Determine the (x, y) coordinate at the center of the cell enclosing the given text.  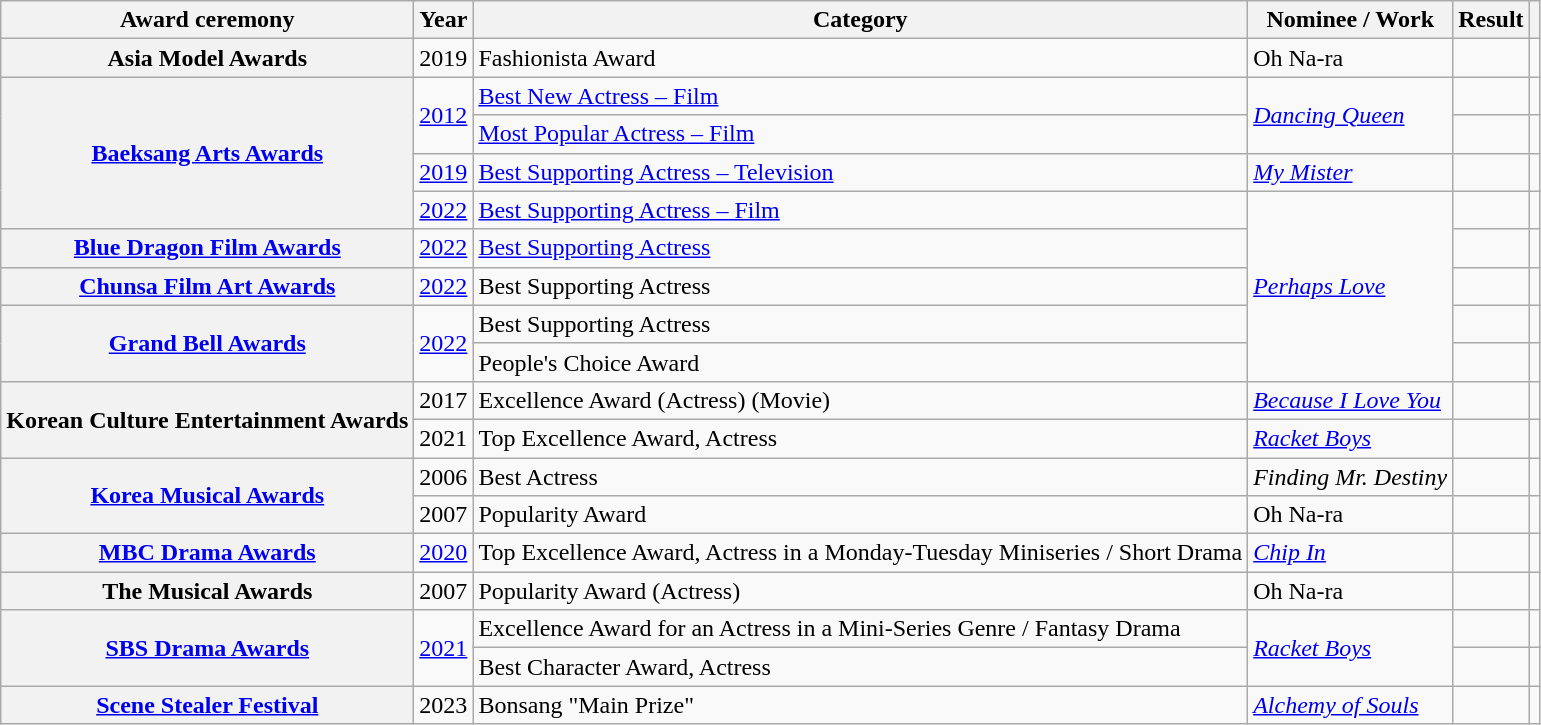
2012 (444, 115)
Scene Stealer Festival (208, 705)
Baeksang Arts Awards (208, 153)
Asia Model Awards (208, 58)
Popularity Award (Actress) (860, 591)
Top Excellence Award, Actress in a Monday-Tuesday Miniseries / Short Drama (860, 553)
People's Choice Award (860, 362)
Best Supporting Actress – Film (860, 210)
2017 (444, 400)
Korean Culture Entertainment Awards (208, 419)
Award ceremony (208, 20)
Korea Musical Awards (208, 496)
Grand Bell Awards (208, 343)
Chunsa Film Art Awards (208, 286)
Popularity Award (860, 515)
Category (860, 20)
Dancing Queen (1350, 115)
Best Actress (860, 477)
Best New Actress – Film (860, 96)
Excellence Award (Actress) (Movie) (860, 400)
2006 (444, 477)
Best Character Award, Actress (860, 667)
Top Excellence Award, Actress (860, 438)
2023 (444, 705)
2020 (444, 553)
My Mister (1350, 172)
Result (1491, 20)
Most Popular Actress – Film (860, 134)
Fashionista Award (860, 58)
MBC Drama Awards (208, 553)
Excellence Award for an Actress in a Mini-Series Genre / Fantasy Drama (860, 629)
Finding Mr. Destiny (1350, 477)
Best Supporting Actress – Television (860, 172)
The Musical Awards (208, 591)
Bonsang "Main Prize" (860, 705)
Nominee / Work (1350, 20)
Because I Love You (1350, 400)
SBS Drama Awards (208, 648)
Blue Dragon Film Awards (208, 248)
Alchemy of Souls (1350, 705)
Chip In (1350, 553)
Year (444, 20)
Perhaps Love (1350, 286)
